Detect which cell encompasses the target text, then output its (X, Y) center coordinate. 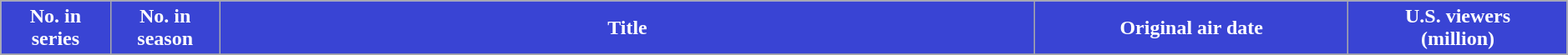
Original air date (1191, 28)
Title (627, 28)
No. inseason (165, 28)
U.S. viewers(million) (1459, 28)
No. inseries (55, 28)
